From the cell containing the given text, extract its center point as [X, Y] coordinate. 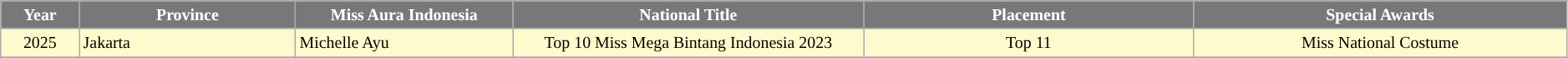
Miss National Costume [1380, 42]
Placement [1029, 15]
Michelle Ayu [404, 42]
2025 [40, 42]
Top 10 Miss Mega Bintang Indonesia 2023 [688, 42]
Province [187, 15]
Year [40, 15]
Miss Aura Indonesia [404, 15]
Jakarta [187, 42]
Top 11 [1029, 42]
Special Awards [1380, 15]
National Title [688, 15]
